Identify which cell holds the provided text, then report its [X, Y] central coordinate. 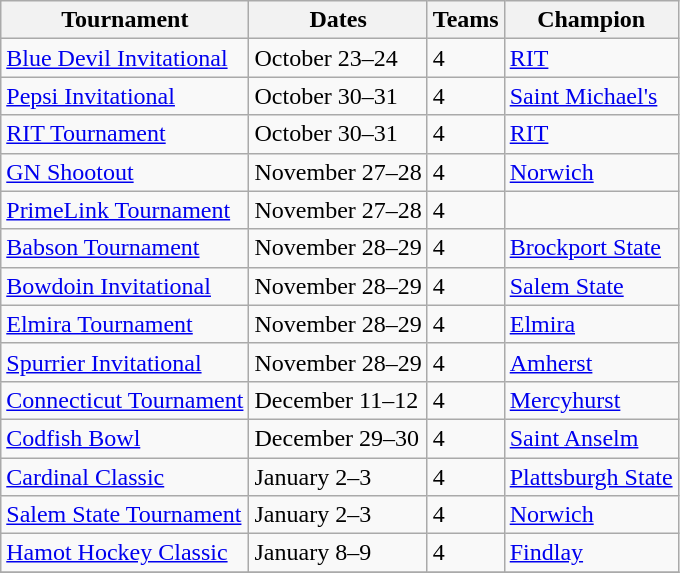
Elmira [591, 324]
Teams [466, 20]
Salem State [591, 286]
Findlay [591, 553]
Bowdoin Invitational [125, 286]
Hamot Hockey Classic [125, 553]
Mercyhurst [591, 400]
GN Shootout [125, 172]
RIT Tournament [125, 134]
Amherst [591, 362]
PrimeLink Tournament [125, 210]
Blue Devil Invitational [125, 58]
Dates [338, 20]
Saint Michael's [591, 96]
Babson Tournament [125, 248]
Plattsburgh State [591, 477]
Salem State Tournament [125, 515]
Pepsi Invitational [125, 96]
Cardinal Classic [125, 477]
Saint Anselm [591, 438]
December 29–30 [338, 438]
October 23–24 [338, 58]
January 8–9 [338, 553]
Brockport State [591, 248]
Tournament [125, 20]
Connecticut Tournament [125, 400]
Elmira Tournament [125, 324]
Champion [591, 20]
Spurrier Invitational [125, 362]
December 11–12 [338, 400]
Codfish Bowl [125, 438]
